Capture the cell that displays the provided text and extract its [X, Y] central coordinate. 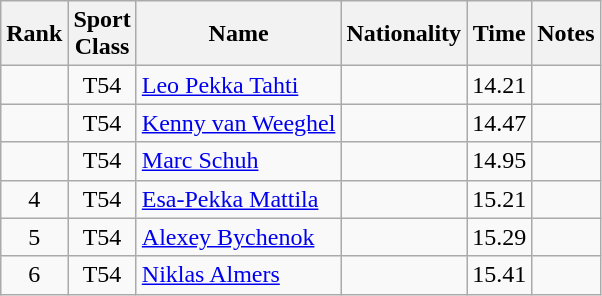
14.47 [500, 123]
SportClass [102, 34]
Kenny van Weeghel [238, 123]
Name [238, 34]
Rank [34, 34]
15.29 [500, 237]
5 [34, 237]
Niklas Almers [238, 275]
Nationality [404, 34]
6 [34, 275]
Esa-Pekka Mattila [238, 199]
15.41 [500, 275]
14.21 [500, 85]
15.21 [500, 199]
Marc Schuh [238, 161]
Alexey Bychenok [238, 237]
14.95 [500, 161]
4 [34, 199]
Notes [566, 34]
Time [500, 34]
Leo Pekka Tahti [238, 85]
